Provide the [X, Y] coordinate of the cell's center where the given text is located.  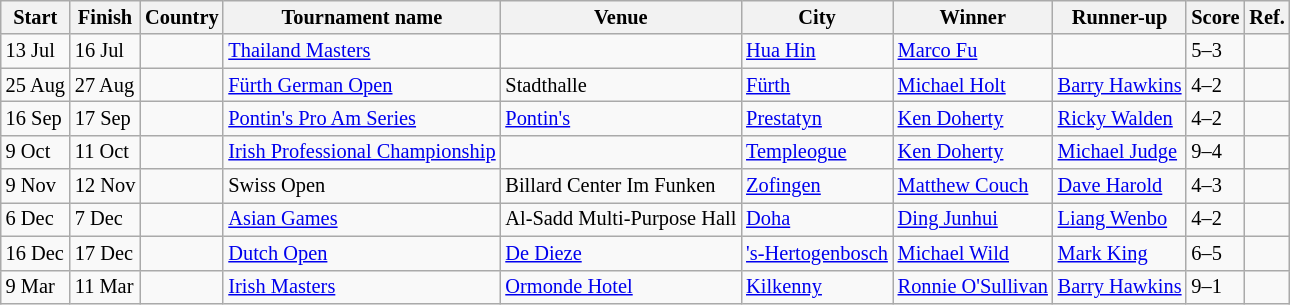
Doha [817, 219]
25 Aug [36, 85]
12 Nov [105, 186]
9 Nov [36, 186]
Finish [105, 17]
Zofingen [817, 186]
Ricky Walden [1120, 118]
Start [36, 17]
9 Oct [36, 152]
17 Sep [105, 118]
16 Dec [36, 253]
Country [182, 17]
Liang Wenbo [1120, 219]
Swiss Open [362, 186]
Pontin's Pro Am Series [362, 118]
11 Oct [105, 152]
Hua Hin [817, 51]
Stadthalle [620, 85]
9 Mar [36, 287]
9–4 [1215, 152]
9–1 [1215, 287]
Marco Fu [973, 51]
Fürth German Open [362, 85]
City [817, 17]
Billard Center Im Funken [620, 186]
Dutch Open [362, 253]
17 Dec [105, 253]
Matthew Couch [973, 186]
Irish Professional Championship [362, 152]
Winner [973, 17]
4–3 [1215, 186]
Irish Masters [362, 287]
Kilkenny [817, 287]
Tournament name [362, 17]
Michael Judge [1120, 152]
Templeogue [817, 152]
Venue [620, 17]
Runner-up [1120, 17]
16 Sep [36, 118]
Michael Holt [973, 85]
13 Jul [36, 51]
Ormonde Hotel [620, 287]
De Dieze [620, 253]
27 Aug [105, 85]
Pontin's [620, 118]
Thailand Masters [362, 51]
Michael Wild [973, 253]
6 Dec [36, 219]
Asian Games [362, 219]
Ronnie O'Sullivan [973, 287]
11 Mar [105, 287]
7 Dec [105, 219]
Score [1215, 17]
Fürth [817, 85]
Ding Junhui [973, 219]
6–5 [1215, 253]
Al-Sadd Multi-Purpose Hall [620, 219]
16 Jul [105, 51]
Ref. [1266, 17]
Dave Harold [1120, 186]
5–3 [1215, 51]
's-Hertogenbosch [817, 253]
Prestatyn [817, 118]
Mark King [1120, 253]
